Scan for the cell matching the given text and deliver its [X, Y] coordinate at center. 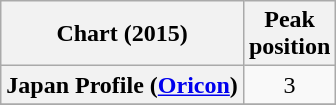
Japan Profile (Oricon) [122, 85]
3 [289, 85]
Chart (2015) [122, 34]
Peakposition [289, 34]
